Provide the [x, y] coordinate of the cell's center where the given text is located.  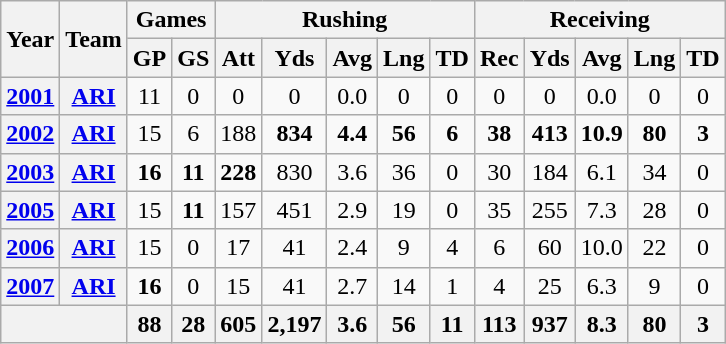
14 [404, 286]
188 [238, 134]
Att [238, 58]
Rushing [345, 20]
25 [550, 286]
34 [654, 172]
2005 [30, 210]
GP [149, 58]
1 [452, 286]
605 [238, 324]
22 [654, 248]
937 [550, 324]
17 [238, 248]
2003 [30, 172]
2002 [30, 134]
Games [170, 20]
2.4 [352, 248]
6.3 [602, 286]
30 [499, 172]
2007 [30, 286]
Receiving [600, 20]
Team [94, 39]
2006 [30, 248]
2,197 [294, 324]
19 [404, 210]
113 [499, 324]
88 [149, 324]
4.4 [352, 134]
38 [499, 134]
6.1 [602, 172]
8.3 [602, 324]
GS [194, 58]
157 [238, 210]
10.9 [602, 134]
60 [550, 248]
2.9 [352, 210]
35 [499, 210]
10.0 [602, 248]
7.3 [602, 210]
184 [550, 172]
255 [550, 210]
413 [550, 134]
451 [294, 210]
228 [238, 172]
Year [30, 39]
2001 [30, 96]
834 [294, 134]
36 [404, 172]
Rec [499, 58]
2.7 [352, 286]
830 [294, 172]
